Output the (X, Y) coordinate of the center of the cell containing the given text.  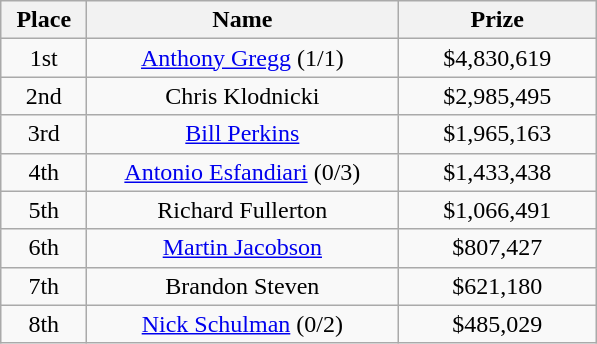
8th (44, 324)
Brandon Steven (242, 286)
Richard Fullerton (242, 210)
$485,029 (498, 324)
Nick Schulman (0/2) (242, 324)
$1,066,491 (498, 210)
$807,427 (498, 248)
1st (44, 58)
Antonio Esfandiari (0/3) (242, 172)
$2,985,495 (498, 96)
5th (44, 210)
6th (44, 248)
Name (242, 20)
$1,965,163 (498, 134)
2nd (44, 96)
Place (44, 20)
Anthony Gregg (1/1) (242, 58)
Chris Klodnicki (242, 96)
$1,433,438 (498, 172)
Martin Jacobson (242, 248)
3rd (44, 134)
$621,180 (498, 286)
Bill Perkins (242, 134)
$4,830,619 (498, 58)
Prize (498, 20)
7th (44, 286)
4th (44, 172)
